Return [X, Y] of the center of cell containing provided text 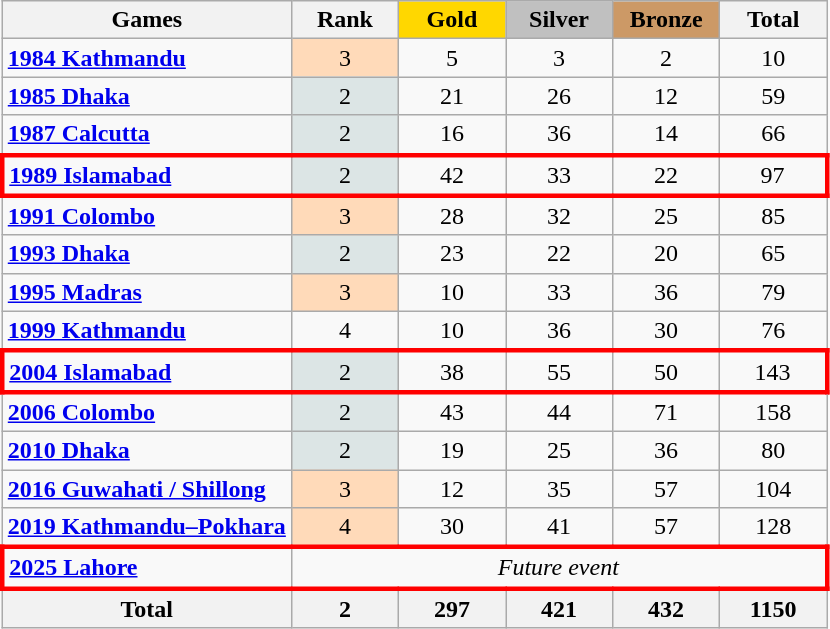
1984 Kathmandu [146, 58]
2016 Guwahati / Shillong [146, 489]
1993 Dhaka [146, 254]
42 [452, 174]
66 [774, 135]
Future event [558, 568]
85 [774, 216]
14 [666, 135]
104 [774, 489]
2025 Lahore [146, 568]
23 [452, 254]
158 [774, 412]
Rank [344, 20]
43 [452, 412]
44 [560, 412]
1991 Colombo [146, 216]
143 [774, 372]
Silver [560, 20]
28 [452, 216]
50 [666, 372]
1987 Calcutta [146, 135]
1999 Kathmandu [146, 331]
65 [774, 254]
421 [560, 608]
35 [560, 489]
1995 Madras [146, 292]
5 [452, 58]
432 [666, 608]
32 [560, 216]
2004 Islamabad [146, 372]
55 [560, 372]
1150 [774, 608]
71 [666, 412]
2019 Kathmandu–Pokhara [146, 528]
20 [666, 254]
76 [774, 331]
38 [452, 372]
Bronze [666, 20]
79 [774, 292]
59 [774, 96]
80 [774, 450]
297 [452, 608]
Games [146, 20]
1989 Islamabad [146, 174]
21 [452, 96]
16 [452, 135]
19 [452, 450]
1985 Dhaka [146, 96]
97 [774, 174]
26 [560, 96]
2006 Colombo [146, 412]
Gold [452, 20]
128 [774, 528]
41 [560, 528]
2010 Dhaka [146, 450]
